Find where the given text appears and provide that cell's center as [x, y] coordinate. 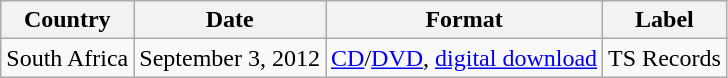
Label [665, 20]
Format [464, 20]
September 3, 2012 [230, 58]
CD/DVD, digital download [464, 58]
South Africa [68, 58]
TS Records [665, 58]
Date [230, 20]
Country [68, 20]
